Extract the [x, y] coordinate from the center of the cell holding the provided text.  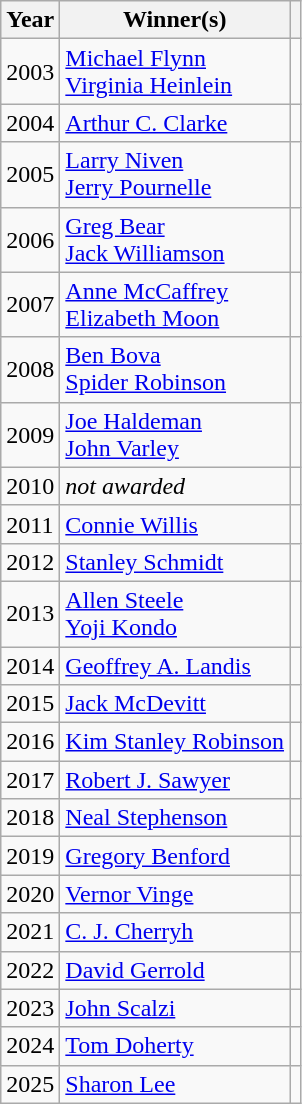
2015 [30, 704]
Gregory Benford [175, 856]
2021 [30, 932]
2008 [30, 370]
Larry NivenJerry Pournelle [175, 174]
Kim Stanley Robinson [175, 742]
2013 [30, 614]
2016 [30, 742]
Arthur C. Clarke [175, 123]
Joe HaldemanJohn Varley [175, 434]
2009 [30, 434]
2023 [30, 1008]
Geoffrey A. Landis [175, 665]
Jack McDevitt [175, 704]
2019 [30, 856]
Winner(s) [175, 20]
2022 [30, 970]
2024 [30, 1046]
Michael FlynnVirginia Heinlein [175, 72]
Vernor Vinge [175, 894]
Allen SteeleYoji Kondo [175, 614]
C. J. Cherryh [175, 932]
2005 [30, 174]
2011 [30, 524]
2020 [30, 894]
Tom Doherty [175, 1046]
Year [30, 20]
Sharon Lee [175, 1084]
Neal Stephenson [175, 818]
Anne McCaffreyElizabeth Moon [175, 304]
Greg BearJack Williamson [175, 240]
2012 [30, 562]
2007 [30, 304]
2006 [30, 240]
not awarded [175, 486]
2010 [30, 486]
Connie Willis [175, 524]
2025 [30, 1084]
Robert J. Sawyer [175, 780]
David Gerrold [175, 970]
2014 [30, 665]
John Scalzi [175, 1008]
2017 [30, 780]
Ben BovaSpider Robinson [175, 370]
2018 [30, 818]
2003 [30, 72]
2004 [30, 123]
Stanley Schmidt [175, 562]
